Determine the [x, y] coordinate at the center of the cell enclosing the given text.  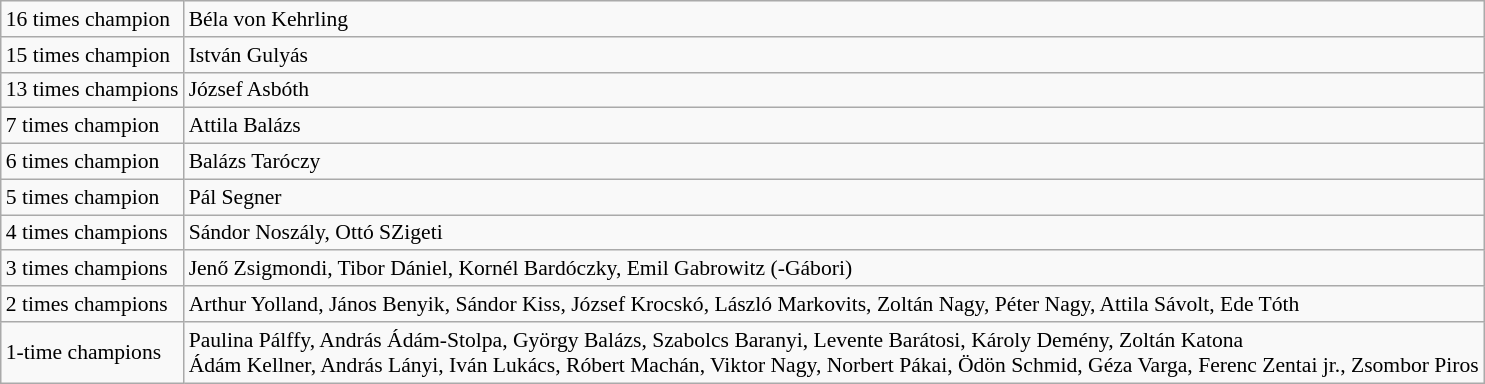
Balázs Taróczy [834, 162]
7 times champion [92, 126]
Attila Balázs [834, 126]
Jenő Zsigmondi, Tibor Dániel, Kornél Bardóczky, Emil Gabrowitz (-Gábori) [834, 269]
Arthur Yolland, János Benyik, Sándor Kiss, József Krocskó, László Markovits, Zoltán Nagy, Péter Nagy, Attila Sávolt, Ede Tóth [834, 304]
Béla von Kehrling [834, 19]
2 times champions [92, 304]
5 times champion [92, 197]
4 times champions [92, 233]
16 times champion [92, 19]
József Asbóth [834, 90]
3 times champions [92, 269]
Sándor Noszály, Ottó SZigeti [834, 233]
13 times champions [92, 90]
István Gulyás [834, 55]
Pál Segner [834, 197]
15 times champion [92, 55]
1-time champions [92, 352]
6 times champion [92, 162]
